Return [x, y] of the center of cell containing provided text 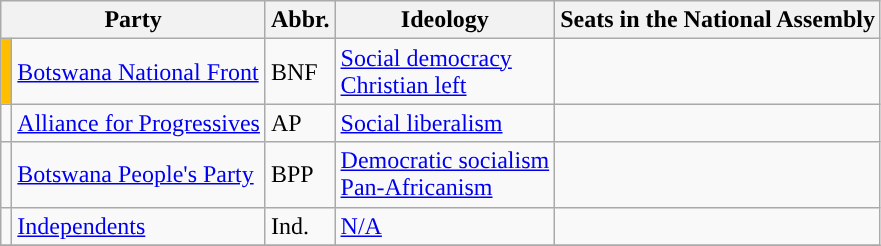
N/A [445, 226]
Alliance for Progressives [139, 123]
Ind. [300, 226]
Party [134, 20]
Social liberalism [445, 123]
Seats in the National Assembly [718, 20]
Botswana People's Party [139, 174]
Democratic socialismPan-Africanism [445, 174]
Botswana National Front [139, 72]
Ideology [445, 20]
Social democracyChristian left [445, 72]
Abbr. [300, 20]
BPP [300, 174]
BNF [300, 72]
Independents [139, 226]
AP [300, 123]
